Return the [x, y] coordinate for the center point of the cell that contains the specified text.  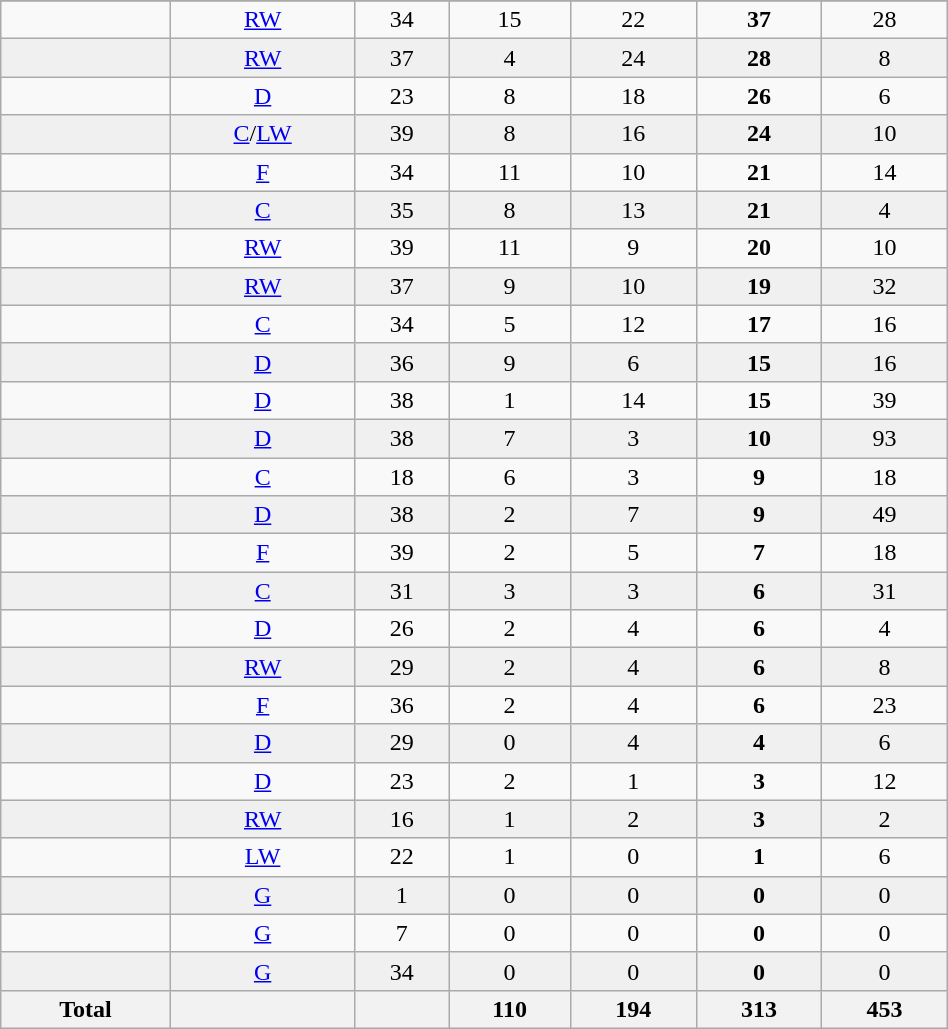
194 [634, 1009]
17 [759, 324]
49 [885, 515]
453 [885, 1009]
35 [402, 210]
C/LW [262, 134]
19 [759, 286]
13 [634, 210]
LW [262, 857]
93 [885, 438]
20 [759, 248]
110 [510, 1009]
313 [759, 1009]
32 [885, 286]
Total [86, 1009]
